Identify which cell holds the provided text, then report its [X, Y] central coordinate. 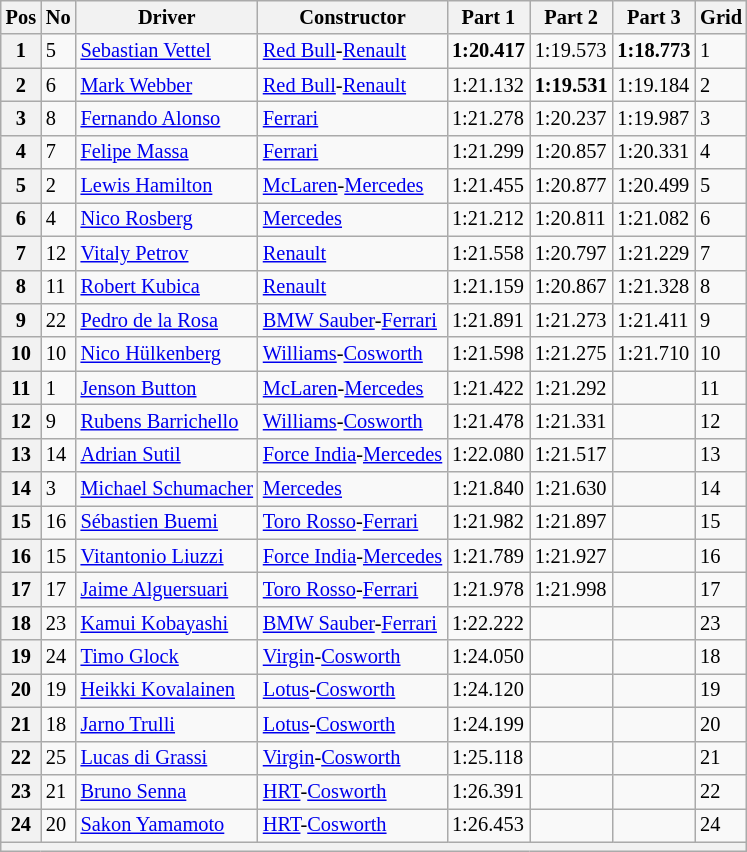
Sébastien Buemi [167, 522]
Part 3 [654, 17]
Sakon Yamamoto [167, 825]
1:21.478 [488, 421]
1:21.331 [572, 421]
Rubens Barrichello [167, 421]
1:19.184 [654, 85]
1:18.773 [654, 51]
Nico Rosberg [167, 219]
1:20.331 [654, 152]
1:22.080 [488, 455]
1:20.877 [572, 186]
Pos [21, 17]
Jenson Button [167, 388]
Part 2 [572, 17]
1:24.050 [488, 657]
Heikki Kovalainen [167, 690]
Timo Glock [167, 657]
1:26.453 [488, 825]
1:24.120 [488, 690]
1:20.867 [572, 287]
1:21.411 [654, 320]
1:21.292 [572, 388]
1:21.275 [572, 354]
1:21.630 [572, 489]
Kamui Kobayashi [167, 623]
1:21.978 [488, 589]
1:21.278 [488, 118]
1:21.132 [488, 85]
Vitaly Petrov [167, 253]
Vitantonio Liuzzi [167, 556]
1:20.417 [488, 51]
Robert Kubica [167, 287]
1:21.082 [654, 219]
25 [58, 758]
1:20.797 [572, 253]
1:21.927 [572, 556]
1:21.840 [488, 489]
1:20.857 [572, 152]
1:21.229 [654, 253]
1:21.891 [488, 320]
Driver [167, 17]
1:21.273 [572, 320]
1:26.391 [488, 791]
Adrian Sutil [167, 455]
No [58, 17]
1:21.159 [488, 287]
1:21.998 [572, 589]
1:19.531 [572, 85]
1:21.897 [572, 522]
1:19.987 [654, 118]
1:19.573 [572, 51]
1:22.222 [488, 623]
1:21.982 [488, 522]
1:21.299 [488, 152]
Fernando Alonso [167, 118]
Jarno Trulli [167, 724]
1:20.237 [572, 118]
1:21.558 [488, 253]
Pedro de la Rosa [167, 320]
1:21.789 [488, 556]
Part 1 [488, 17]
1:21.422 [488, 388]
Lucas di Grassi [167, 758]
Grid [721, 17]
1:20.811 [572, 219]
Constructor [352, 17]
Mark Webber [167, 85]
Lewis Hamilton [167, 186]
1:21.212 [488, 219]
Michael Schumacher [167, 489]
Bruno Senna [167, 791]
Nico Hülkenberg [167, 354]
1:24.199 [488, 724]
1:21.517 [572, 455]
1:21.598 [488, 354]
Jaime Alguersuari [167, 589]
1:21.455 [488, 186]
1:21.328 [654, 287]
Sebastian Vettel [167, 51]
1:20.499 [654, 186]
1:25.118 [488, 758]
Felipe Massa [167, 152]
1:21.710 [654, 354]
